Locate the cell with the specified text and output its [x, y] center coordinate. 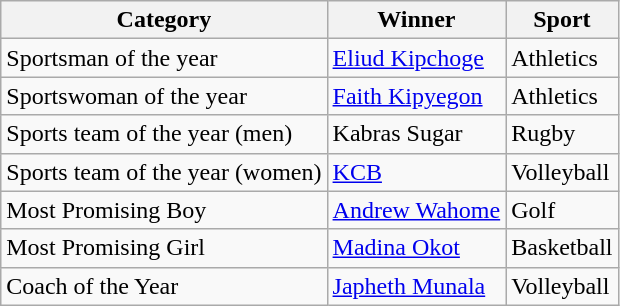
Sports team of the year (men) [164, 134]
Winner [416, 20]
Faith Kipyegon [416, 96]
KCB [416, 172]
Basketball [562, 248]
Rugby [562, 134]
Category [164, 20]
Sports team of the year (women) [164, 172]
Sportswoman of the year [164, 96]
Sport [562, 20]
Sportsman of the year [164, 58]
Most Promising Boy [164, 210]
Golf [562, 210]
Eliud Kipchoge [416, 58]
Kabras Sugar [416, 134]
Japheth Munala [416, 286]
Madina Okot [416, 248]
Most Promising Girl [164, 248]
Andrew Wahome [416, 210]
Coach of the Year [164, 286]
